Extract the [x, y] coordinate from the center of the cell holding the provided text.  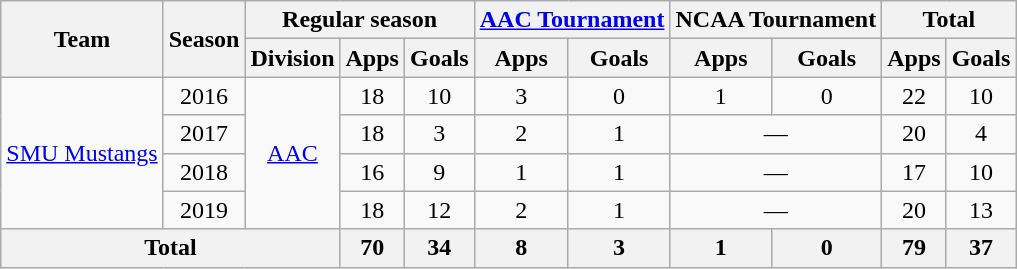
16 [372, 172]
79 [914, 248]
SMU Mustangs [82, 153]
Regular season [360, 20]
37 [981, 248]
12 [439, 210]
AAC Tournament [572, 20]
13 [981, 210]
17 [914, 172]
2017 [204, 134]
2019 [204, 210]
8 [521, 248]
AAC [292, 153]
22 [914, 96]
2018 [204, 172]
Division [292, 58]
Team [82, 39]
4 [981, 134]
NCAA Tournament [776, 20]
70 [372, 248]
9 [439, 172]
34 [439, 248]
2016 [204, 96]
Season [204, 39]
